Detect which cell encompasses the target text, then output its (X, Y) center coordinate. 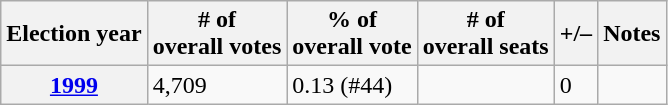
# ofoverall seats (486, 34)
% ofoverall vote (352, 34)
0 (576, 85)
Election year (74, 34)
1999 (74, 85)
Notes (632, 34)
4,709 (217, 85)
+/– (576, 34)
0.13 (#44) (352, 85)
# ofoverall votes (217, 34)
